Output the (X, Y) coordinate of the center of the cell containing the given text.  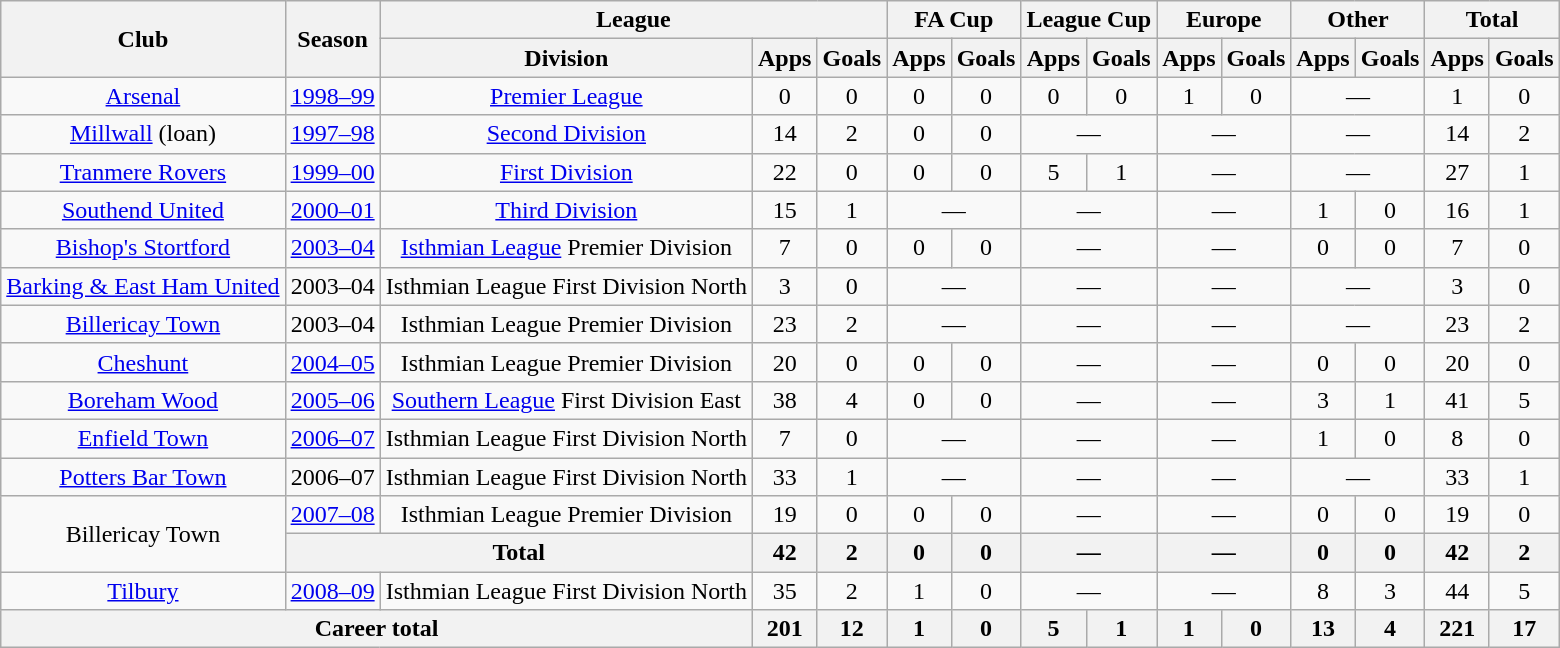
2005–06 (332, 400)
1997–98 (332, 134)
League Cup (1089, 20)
22 (785, 172)
12 (852, 629)
13 (1323, 629)
Season (332, 39)
Career total (377, 629)
Tranmere Rovers (143, 172)
Second Division (566, 134)
221 (1457, 629)
Boreham Wood (143, 400)
Third Division (566, 210)
38 (785, 400)
Premier League (566, 96)
2004–05 (332, 362)
Europe (1224, 20)
35 (785, 591)
2007–08 (332, 515)
44 (1457, 591)
Cheshunt (143, 362)
League (634, 20)
Arsenal (143, 96)
First Division (566, 172)
Enfield Town (143, 438)
Club (143, 39)
Bishop's Stortford (143, 248)
41 (1457, 400)
Barking & East Ham United (143, 286)
Southend United (143, 210)
17 (1524, 629)
Tilbury (143, 591)
201 (785, 629)
1998–99 (332, 96)
Millwall (loan) (143, 134)
FA Cup (954, 20)
2000–01 (332, 210)
Other (1358, 20)
Potters Bar Town (143, 477)
2008–09 (332, 591)
27 (1457, 172)
Southern League First Division East (566, 400)
1999–00 (332, 172)
Division (566, 58)
16 (1457, 210)
15 (785, 210)
